Return [X, Y] of the center of cell containing provided text 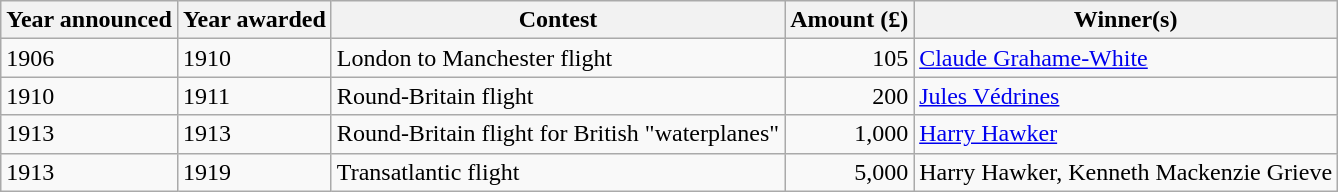
Amount (£) [850, 20]
Year announced [90, 20]
Harry Hawker, Kenneth Mackenzie Grieve [1126, 172]
Transatlantic flight [558, 172]
Year awarded [254, 20]
5,000 [850, 172]
1906 [90, 58]
1,000 [850, 134]
200 [850, 96]
Claude Grahame-White [1126, 58]
Round-Britain flight for British "waterplanes" [558, 134]
Contest [558, 20]
London to Manchester flight [558, 58]
Round-Britain flight [558, 96]
Jules Védrines [1126, 96]
1919 [254, 172]
Harry Hawker [1126, 134]
105 [850, 58]
Winner(s) [1126, 20]
1911 [254, 96]
